From the cell containing the given text, extract its center point as [X, Y] coordinate. 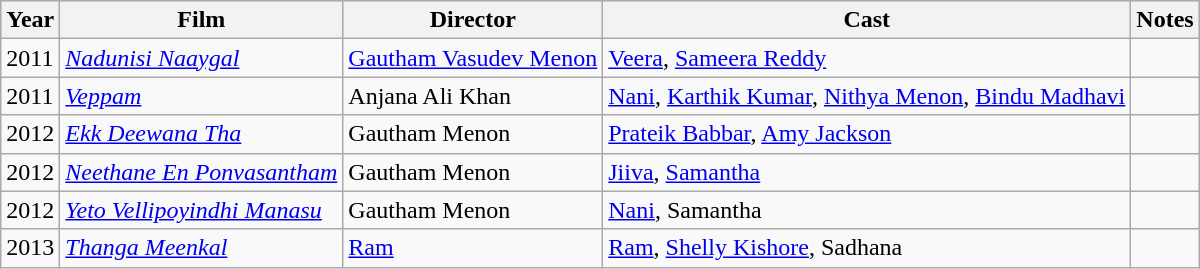
Gautham Vasudev Menon [473, 58]
Nani, Karthik Kumar, Nithya Menon, Bindu Madhavi [867, 96]
Nani, Samantha [867, 210]
Cast [867, 20]
Neethane En Ponvasantham [202, 172]
Ekk Deewana Tha [202, 134]
Prateik Babbar, Amy Jackson [867, 134]
Veppam [202, 96]
Notes [1165, 20]
Nadunisi Naaygal [202, 58]
Veera, Sameera Reddy [867, 58]
Anjana Ali Khan [473, 96]
Film [202, 20]
Yeto Vellipoyindhi Manasu [202, 210]
Year [30, 20]
Director [473, 20]
Ram [473, 248]
2013 [30, 248]
Thanga Meenkal [202, 248]
Ram, Shelly Kishore, Sadhana [867, 248]
Jiiva, Samantha [867, 172]
